Locate the cell with the specified text and output its [X, Y] center coordinate. 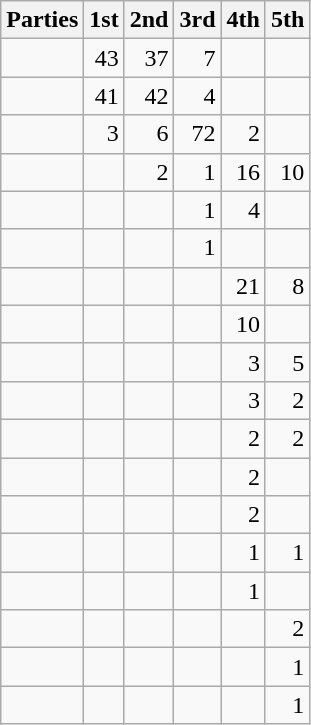
Parties [42, 20]
72 [198, 134]
8 [287, 286]
6 [149, 134]
21 [243, 286]
5th [287, 20]
37 [149, 58]
1st [104, 20]
16 [243, 172]
41 [104, 96]
42 [149, 96]
5 [287, 362]
2nd [149, 20]
3rd [198, 20]
7 [198, 58]
4th [243, 20]
43 [104, 58]
